Find where the given text appears and provide that cell's center as [x, y] coordinate. 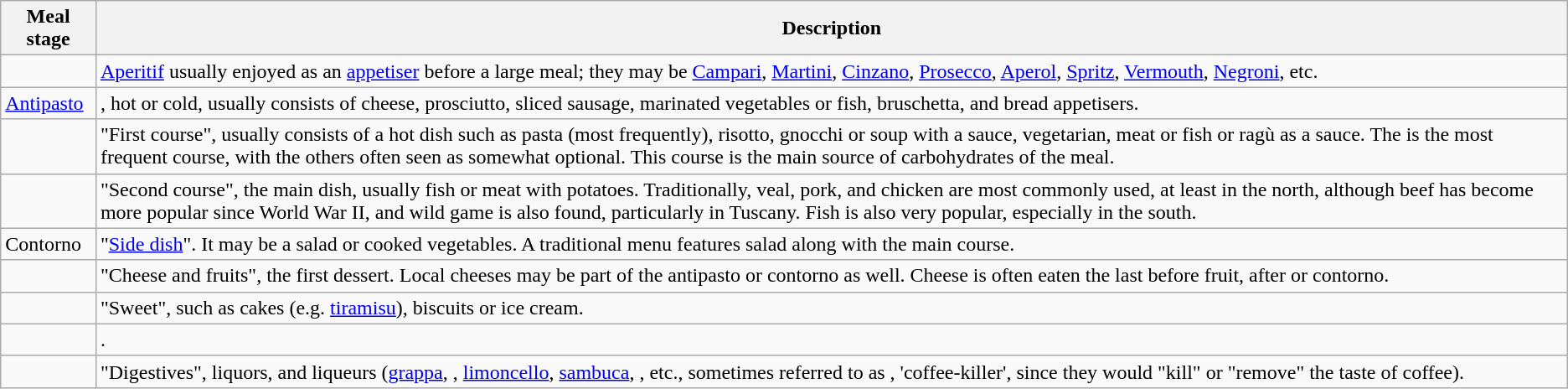
. [831, 340]
Description [831, 29]
Meal stage [49, 29]
, hot or cold, usually consists of cheese, prosciutto, sliced sausage, marinated vegetables or fish, bruschetta, and bread appetisers. [831, 103]
Antipasto [49, 103]
"Sweet", such as cakes (e.g. tiramisu), biscuits or ice cream. [831, 308]
Contorno [49, 244]
"Side dish". It may be a salad or cooked vegetables. A traditional menu features salad along with the main course. [831, 244]
